Capture the cell that displays the provided text and extract its [x, y] central coordinate. 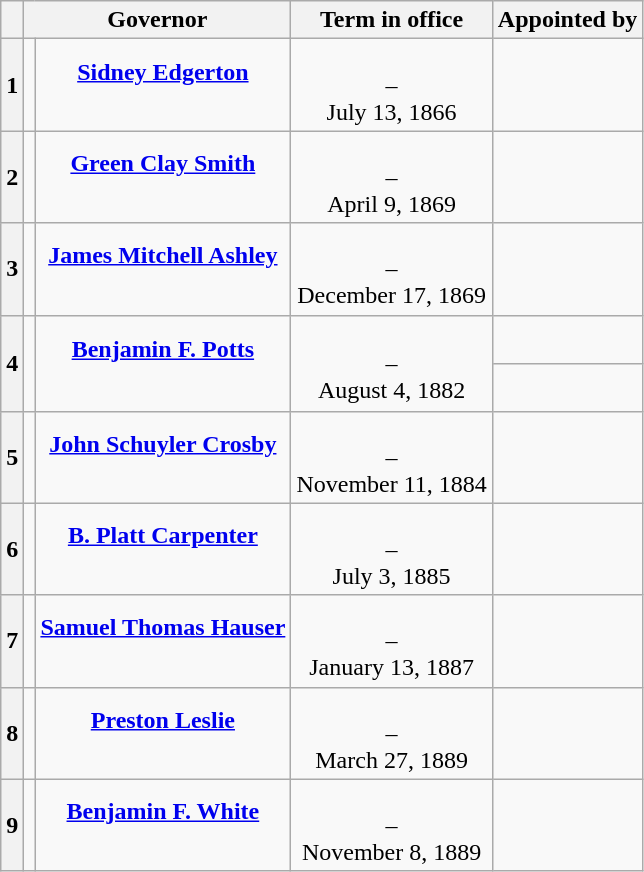
3 [12, 269]
1 [12, 85]
John Schuyler Crosby [163, 457]
Benjamin F. Potts [163, 363]
–April 9, 1869 [392, 177]
Governor [158, 20]
5 [12, 457]
Term in office [392, 20]
7 [12, 641]
2 [12, 177]
4 [12, 363]
–August 4, 1882 [392, 363]
–March 27, 1889 [392, 733]
9 [12, 825]
–November 11, 1884 [392, 457]
–November 8, 1889 [392, 825]
Appointed by [567, 20]
Sidney Edgerton [163, 85]
Preston Leslie [163, 733]
–January 13, 1887 [392, 641]
–July 3, 1885 [392, 549]
Benjamin F. White [163, 825]
Green Clay Smith [163, 177]
6 [12, 549]
James Mitchell Ashley [163, 269]
Samuel Thomas Hauser [163, 641]
–July 13, 1866 [392, 85]
8 [12, 733]
B. Platt Carpenter [163, 549]
–December 17, 1869 [392, 269]
